Return (X, Y) of the center of cell containing provided text 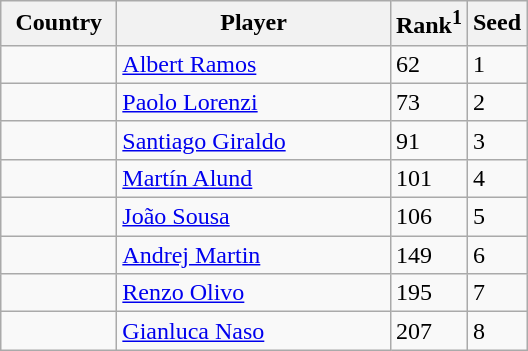
Santiago Giraldo (254, 140)
Paolo Lorenzi (254, 102)
6 (496, 255)
Rank1 (428, 24)
Martín Alund (254, 178)
207 (428, 331)
106 (428, 217)
73 (428, 102)
Andrej Martin (254, 255)
Country (59, 24)
Player (254, 24)
João Sousa (254, 217)
91 (428, 140)
7 (496, 293)
5 (496, 217)
Seed (496, 24)
4 (496, 178)
3 (496, 140)
2 (496, 102)
1 (496, 64)
Albert Ramos (254, 64)
Renzo Olivo (254, 293)
149 (428, 255)
195 (428, 293)
101 (428, 178)
Gianluca Naso (254, 331)
8 (496, 331)
62 (428, 64)
